Provide the (x, y) coordinate of the cell's center where the given text is located.  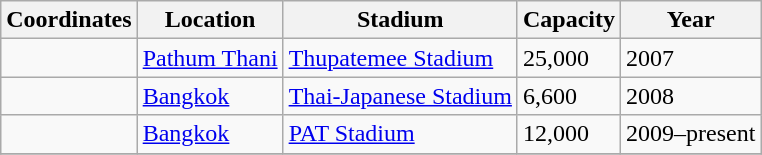
2008 (690, 96)
2007 (690, 58)
Thai-Japanese Stadium (400, 96)
Capacity (568, 20)
Stadium (400, 20)
25,000 (568, 58)
Coordinates (69, 20)
PAT Stadium (400, 134)
Year (690, 20)
Thupatemee Stadium (400, 58)
Pathum Thani (210, 58)
Location (210, 20)
6,600 (568, 96)
2009–present (690, 134)
12,000 (568, 134)
